Detect which cell encompasses the target text, then output its (x, y) center coordinate. 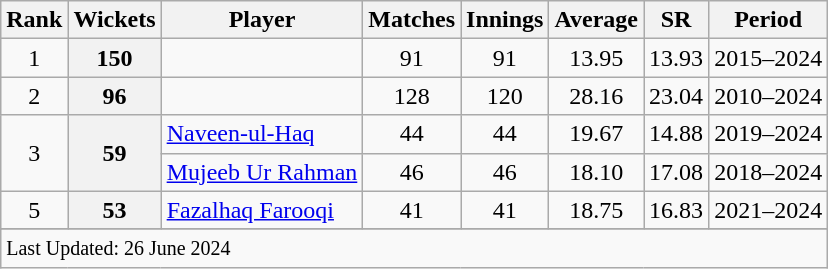
28.16 (596, 96)
53 (114, 210)
2015–2024 (768, 58)
Player (262, 20)
Average (596, 20)
Wickets (114, 20)
17.08 (676, 172)
18.75 (596, 210)
2 (34, 96)
128 (412, 96)
96 (114, 96)
SR (676, 20)
150 (114, 58)
14.88 (676, 134)
Rank (34, 20)
16.83 (676, 210)
Naveen-ul-Haq (262, 134)
Last Updated: 26 June 2024 (414, 248)
13.95 (596, 58)
3 (34, 153)
2019–2024 (768, 134)
Mujeeb Ur Rahman (262, 172)
Period (768, 20)
2021–2024 (768, 210)
2018–2024 (768, 172)
Fazalhaq Farooqi (262, 210)
120 (505, 96)
19.67 (596, 134)
23.04 (676, 96)
Innings (505, 20)
5 (34, 210)
Matches (412, 20)
1 (34, 58)
13.93 (676, 58)
59 (114, 153)
18.10 (596, 172)
2010–2024 (768, 96)
